Return the [X, Y] coordinate for the center point of the cell that contains the specified text.  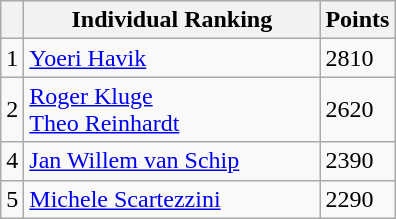
2 [12, 110]
Individual Ranking [172, 20]
Yoeri Havik [172, 58]
Roger Kluge Theo Reinhardt [172, 110]
2290 [358, 199]
Points [358, 20]
2810 [358, 58]
4 [12, 161]
2620 [358, 110]
Michele Scartezzini [172, 199]
5 [12, 199]
1 [12, 58]
2390 [358, 161]
Jan Willem van Schip [172, 161]
